Locate the cell with the specified text and output its [X, Y] center coordinate. 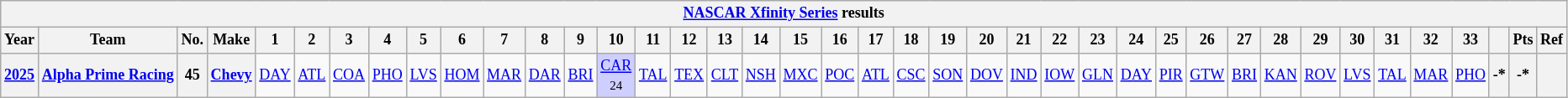
MXC [800, 75]
GLN [1098, 75]
ROV [1320, 75]
Year [20, 40]
22 [1059, 40]
PIR [1170, 75]
Alpha Prime Racing [108, 75]
DAR [545, 75]
HOM [462, 75]
17 [876, 40]
21 [1024, 40]
IOW [1059, 75]
8 [545, 40]
12 [689, 40]
28 [1280, 40]
33 [1471, 40]
31 [1392, 40]
20 [987, 40]
COA [350, 75]
29 [1320, 40]
CAR24 [616, 75]
DOV [987, 75]
Make [231, 40]
4 [387, 40]
15 [800, 40]
3 [350, 40]
NASCAR Xfinity Series results [784, 13]
7 [504, 40]
Chevy [231, 75]
TEX [689, 75]
GTW [1207, 75]
SON [948, 75]
19 [948, 40]
POC [840, 75]
25 [1170, 40]
16 [840, 40]
13 [725, 40]
5 [424, 40]
Ref [1552, 40]
Pts [1523, 40]
11 [653, 40]
26 [1207, 40]
CSC [911, 75]
1 [275, 40]
32 [1431, 40]
6 [462, 40]
30 [1357, 40]
10 [616, 40]
NSH [760, 75]
24 [1136, 40]
14 [760, 40]
18 [911, 40]
CLT [725, 75]
9 [580, 40]
IND [1024, 75]
Team [108, 40]
45 [192, 75]
KAN [1280, 75]
23 [1098, 40]
2 [312, 40]
2025 [20, 75]
27 [1244, 40]
No. [192, 40]
